Capture the cell that displays the provided text and extract its [x, y] central coordinate. 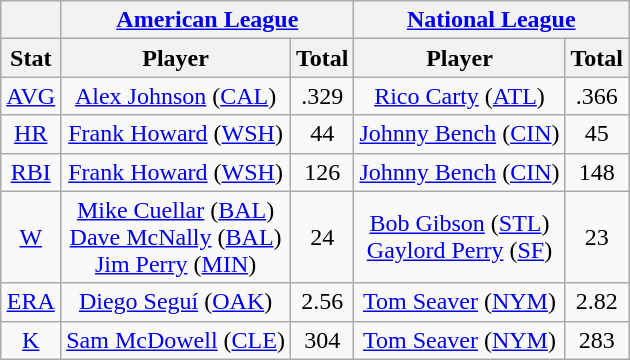
Alex Johnson (CAL) [176, 96]
2.56 [322, 302]
45 [597, 134]
Diego Seguí (OAK) [176, 302]
Bob Gibson (STL)Gaylord Perry (SF) [460, 237]
Rico Carty (ATL) [460, 96]
RBI [31, 172]
K [31, 340]
148 [597, 172]
American League [208, 20]
.329 [322, 96]
23 [597, 237]
126 [322, 172]
.366 [597, 96]
Mike Cuellar (BAL)Dave McNally (BAL)Jim Perry (MIN) [176, 237]
Stat [31, 58]
W [31, 237]
2.82 [597, 302]
304 [322, 340]
24 [322, 237]
AVG [31, 96]
HR [31, 134]
National League [492, 20]
283 [597, 340]
ERA [31, 302]
Sam McDowell (CLE) [176, 340]
44 [322, 134]
